Provide the (x, y) coordinate of the cell's center where the given text is located.  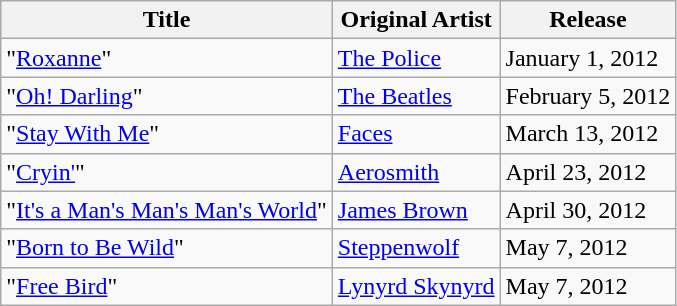
"Roxanne" (167, 58)
Original Artist (416, 20)
Steppenwolf (416, 248)
"Cryin'" (167, 172)
The Beatles (416, 96)
"Oh! Darling" (167, 96)
"Born to Be Wild" (167, 248)
February 5, 2012 (588, 96)
March 13, 2012 (588, 134)
Lynyrd Skynyrd (416, 286)
Aerosmith (416, 172)
Title (167, 20)
April 23, 2012 (588, 172)
Faces (416, 134)
"It's a Man's Man's Man's World" (167, 210)
James Brown (416, 210)
The Police (416, 58)
"Stay With Me" (167, 134)
Release (588, 20)
April 30, 2012 (588, 210)
January 1, 2012 (588, 58)
"Free Bird" (167, 286)
